Return the [x, y] coordinate for the center point of the cell that contains the specified text.  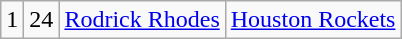
Rodrick Rhodes [142, 20]
24 [42, 20]
Houston Rockets [313, 20]
1 [12, 20]
